From the cell containing the given text, extract its center point as [X, Y] coordinate. 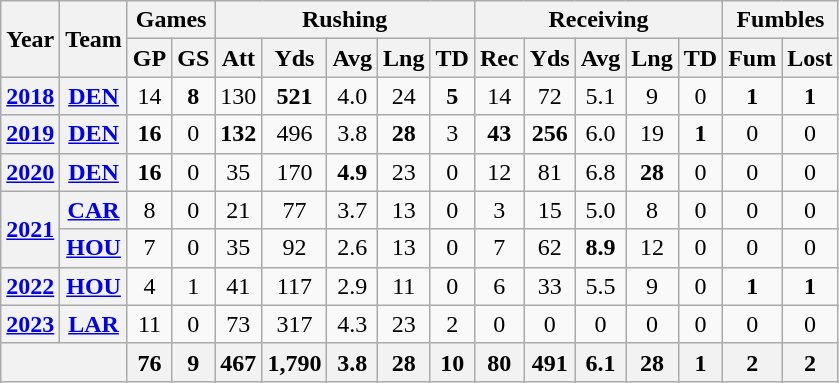
256 [550, 134]
467 [238, 362]
73 [238, 324]
4.9 [352, 172]
4 [149, 286]
521 [294, 96]
2.6 [352, 248]
72 [550, 96]
317 [294, 324]
2023 [30, 324]
491 [550, 362]
Games [170, 20]
132 [238, 134]
2021 [30, 229]
5.5 [600, 286]
Att [238, 58]
62 [550, 248]
6.1 [600, 362]
77 [294, 210]
5 [452, 96]
81 [550, 172]
10 [452, 362]
130 [238, 96]
2022 [30, 286]
GS [194, 58]
6.0 [600, 134]
Lost [810, 58]
33 [550, 286]
19 [652, 134]
2.9 [352, 286]
92 [294, 248]
5.1 [600, 96]
Team [94, 39]
76 [149, 362]
170 [294, 172]
24 [404, 96]
Receiving [598, 20]
2020 [30, 172]
CAR [94, 210]
496 [294, 134]
80 [499, 362]
21 [238, 210]
6 [499, 286]
6.8 [600, 172]
Rec [499, 58]
2019 [30, 134]
4.3 [352, 324]
4.0 [352, 96]
3.7 [352, 210]
8.9 [600, 248]
15 [550, 210]
GP [149, 58]
1,790 [294, 362]
5.0 [600, 210]
43 [499, 134]
2018 [30, 96]
117 [294, 286]
LAR [94, 324]
Fum [752, 58]
Rushing [345, 20]
41 [238, 286]
Year [30, 39]
Fumbles [780, 20]
